Capture the cell that displays the provided text and extract its (X, Y) central coordinate. 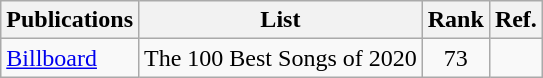
List (281, 20)
Rank (456, 20)
73 (456, 58)
The 100 Best Songs of 2020 (281, 58)
Publications (70, 20)
Ref. (516, 20)
Billboard (70, 58)
